Return (X, Y) of the center of cell containing provided text 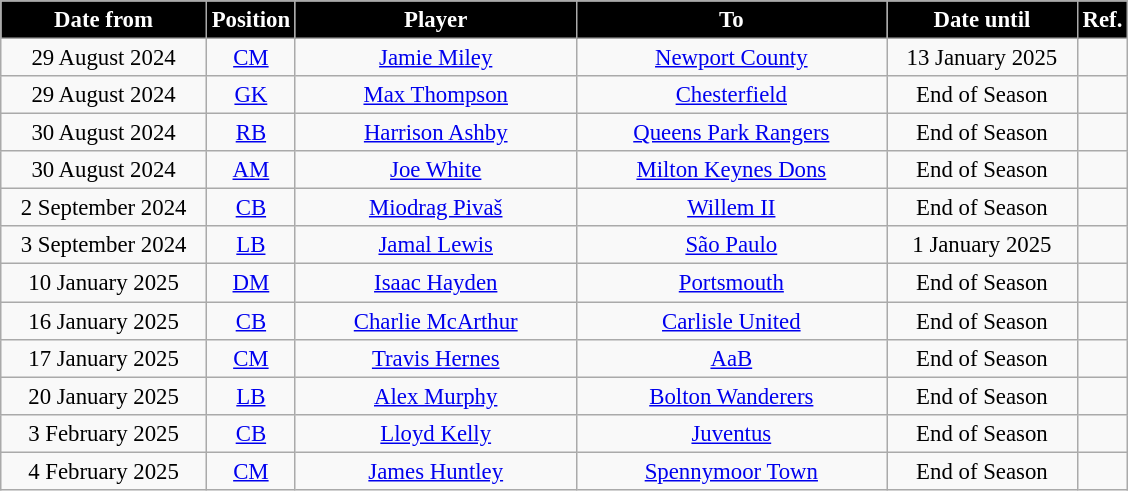
Jamie Miley (436, 58)
Carlisle United (732, 321)
Milton Keynes Dons (732, 170)
16 January 2025 (104, 321)
Portsmouth (732, 283)
Charlie McArthur (436, 321)
17 January 2025 (104, 358)
Chesterfield (732, 95)
3 September 2024 (104, 245)
3 February 2025 (104, 433)
James Huntley (436, 471)
Newport County (732, 58)
Ref. (1102, 20)
Jamal Lewis (436, 245)
RB (250, 133)
Date until (982, 20)
Miodrag Pivaš (436, 208)
Spennymoor Town (732, 471)
Joe White (436, 170)
Harrison Ashby (436, 133)
Lloyd Kelly (436, 433)
São Paulo (732, 245)
To (732, 20)
Isaac Hayden (436, 283)
Juventus (732, 433)
1 January 2025 (982, 245)
Position (250, 20)
Travis Hernes (436, 358)
4 February 2025 (104, 471)
20 January 2025 (104, 396)
DM (250, 283)
GK (250, 95)
Max Thompson (436, 95)
AaB (732, 358)
Date from (104, 20)
AM (250, 170)
13 January 2025 (982, 58)
Willem II (732, 208)
Queens Park Rangers (732, 133)
Bolton Wanderers (732, 396)
2 September 2024 (104, 208)
Alex Murphy (436, 396)
Player (436, 20)
10 January 2025 (104, 283)
